Pinpoint the cell where the given text exists, returning its (X, Y) midpoint coordinate. 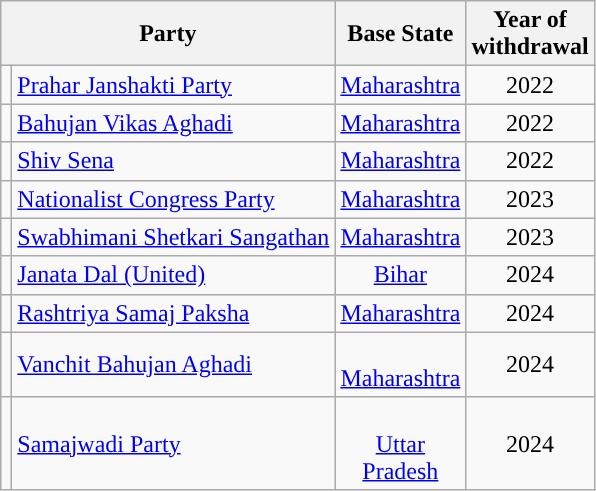
Janata Dal (United) (174, 275)
Rashtriya Samaj Paksha (174, 313)
Swabhimani Shetkari Sangathan (174, 237)
Bihar (400, 275)
Nationalist Congress Party (174, 199)
Bahujan Vikas Aghadi (174, 123)
Year of withdrawal (530, 34)
Shiv Sena (174, 161)
Vanchit Bahujan Aghadi (174, 364)
Samajwadi Party (174, 443)
Base State (400, 34)
Uttar Pradesh (400, 443)
Prahar Janshakti Party (174, 85)
Party (168, 34)
